Scan for the cell matching the given text and deliver its (X, Y) coordinate at center. 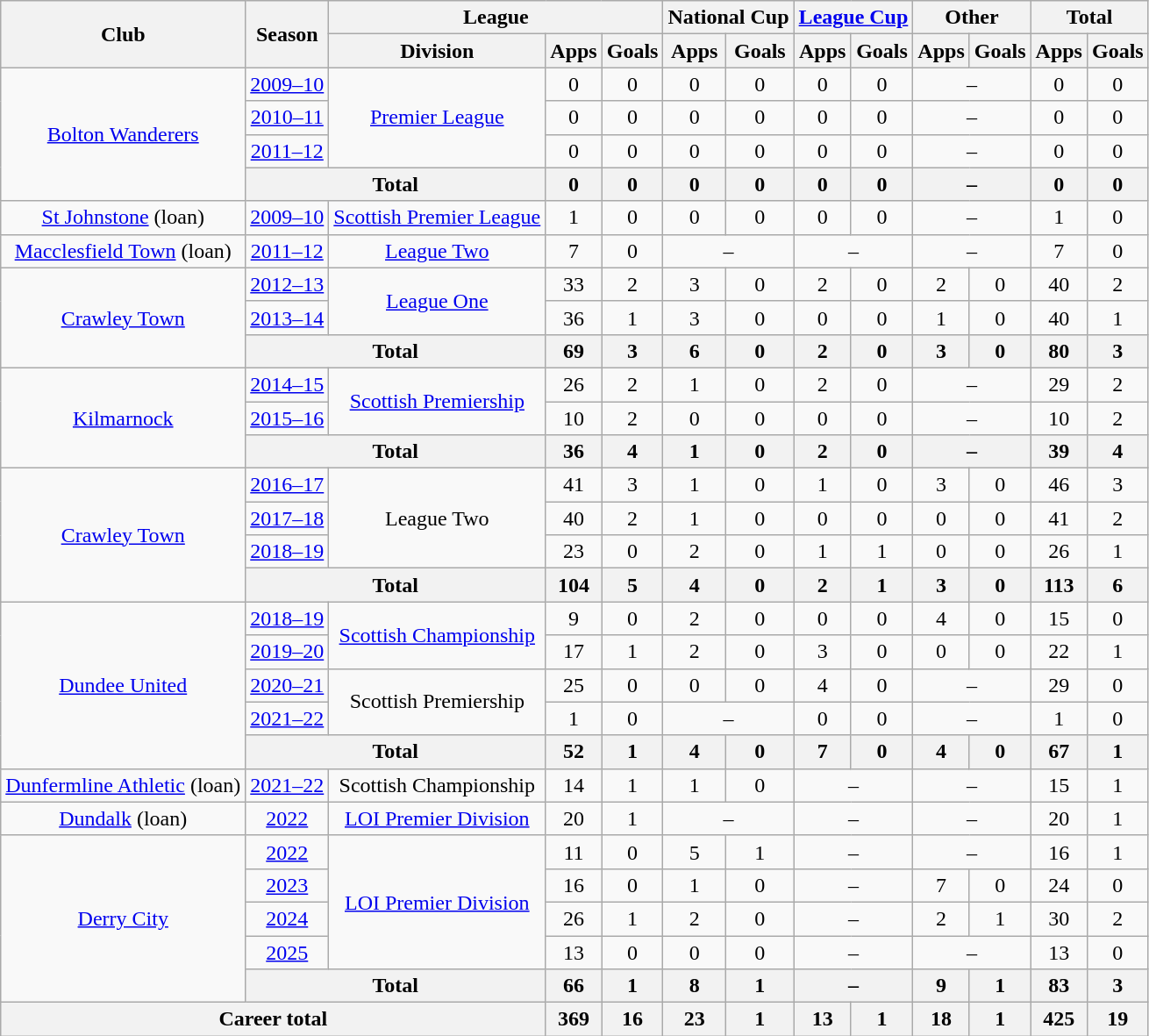
2012–13 (288, 284)
2016–17 (288, 485)
67 (1059, 752)
14 (574, 785)
39 (1059, 452)
69 (574, 351)
Season (288, 34)
52 (574, 752)
80 (1059, 351)
369 (574, 1019)
2020–21 (288, 685)
2023 (288, 885)
8 (695, 986)
30 (1059, 918)
33 (574, 284)
Dundalk (loan) (123, 818)
24 (1059, 885)
Macclesfield Town (loan) (123, 251)
Dundee United (123, 685)
Derry City (123, 918)
Premier League (437, 118)
League One (437, 301)
2010–11 (288, 118)
25 (574, 685)
Club (123, 34)
104 (574, 585)
113 (1059, 585)
Division (437, 51)
National Cup (728, 18)
83 (1059, 986)
22 (1059, 652)
2013–14 (288, 318)
Kilmarnock (123, 418)
Dunfermline Athletic (loan) (123, 785)
2024 (288, 918)
Career total (274, 1019)
11 (574, 852)
46 (1059, 485)
2015–16 (288, 418)
Bolton Wanderers (123, 134)
17 (574, 652)
2019–20 (288, 652)
2014–15 (288, 384)
18 (941, 1019)
2025 (288, 952)
League (496, 18)
66 (574, 986)
Scottish Premier League (437, 218)
425 (1059, 1019)
League Cup (853, 18)
19 (1117, 1019)
St Johnstone (loan) (123, 218)
2017–18 (288, 518)
Other (972, 18)
